For the text-containing cell, return its midpoint in [x, y] coordinate format. 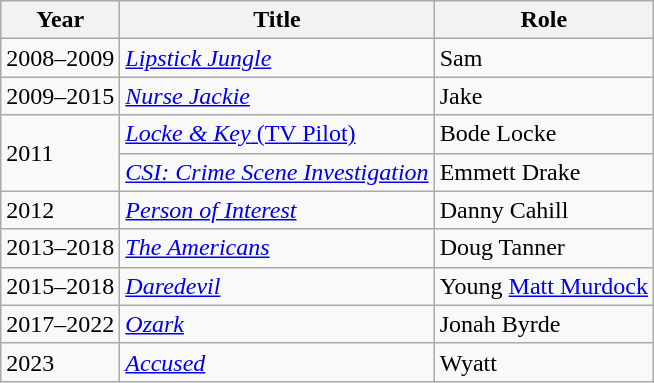
2013–2018 [60, 248]
Accused [277, 362]
Role [544, 20]
CSI: Crime Scene Investigation [277, 172]
Sam [544, 58]
The Americans [277, 248]
2008–2009 [60, 58]
Daredevil [277, 286]
Doug Tanner [544, 248]
2017–2022 [60, 324]
Locke & Key (TV Pilot) [277, 134]
Jonah Byrde [544, 324]
Nurse Jackie [277, 96]
Lipstick Jungle [277, 58]
2023 [60, 362]
Wyatt [544, 362]
2012 [60, 210]
Person of Interest [277, 210]
Title [277, 20]
Bode Locke [544, 134]
2009–2015 [60, 96]
2011 [60, 153]
Year [60, 20]
Jake [544, 96]
Young Matt Murdock [544, 286]
Ozark [277, 324]
Danny Cahill [544, 210]
Emmett Drake [544, 172]
2015–2018 [60, 286]
